For the text-containing cell, return its midpoint in [X, Y] coordinate format. 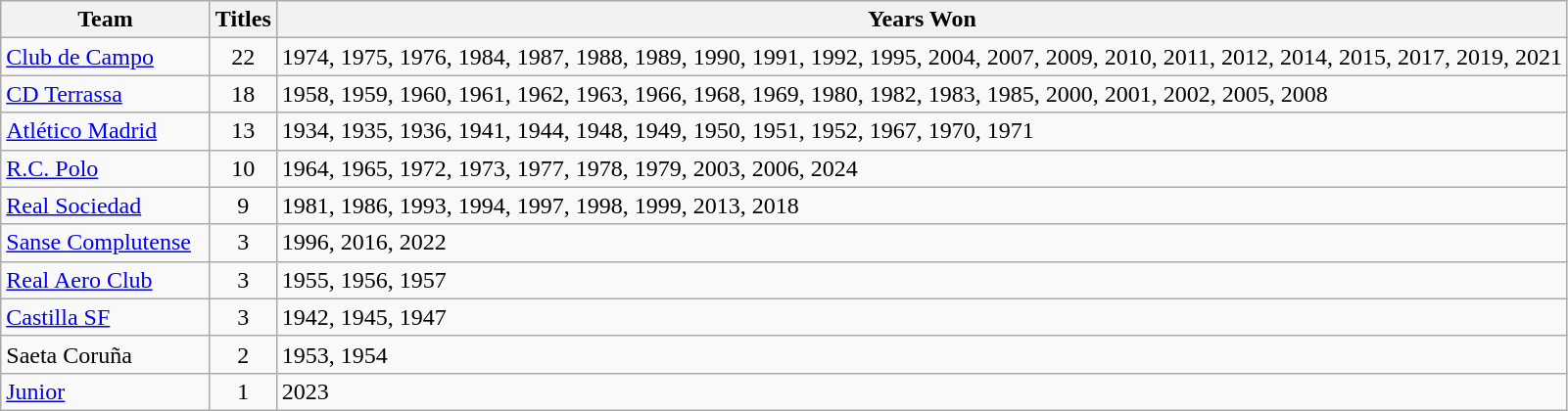
Junior [106, 391]
18 [243, 94]
22 [243, 57]
1974, 1975, 1976, 1984, 1987, 1988, 1989, 1990, 1991, 1992, 1995, 2004, 2007, 2009, 2010, 2011, 2012, 2014, 2015, 2017, 2019, 2021 [922, 57]
9 [243, 205]
Team [106, 20]
Real Sociedad [106, 205]
1981, 1986, 1993, 1994, 1997, 1998, 1999, 2013, 2018 [922, 205]
Club de Campo [106, 57]
Titles [243, 20]
Real Aero Club [106, 280]
1 [243, 391]
10 [243, 168]
Years Won [922, 20]
Saeta Coruña [106, 354]
1934, 1935, 1936, 1941, 1944, 1948, 1949, 1950, 1951, 1952, 1967, 1970, 1971 [922, 131]
Sanse Complutense [106, 243]
CD Terrassa [106, 94]
1955, 1956, 1957 [922, 280]
2 [243, 354]
1964, 1965, 1972, 1973, 1977, 1978, 1979, 2003, 2006, 2024 [922, 168]
13 [243, 131]
Castilla SF [106, 317]
R.C. Polo [106, 168]
1942, 1945, 1947 [922, 317]
2023 [922, 391]
1996, 2016, 2022 [922, 243]
1958, 1959, 1960, 1961, 1962, 1963, 1966, 1968, 1969, 1980, 1982, 1983, 1985, 2000, 2001, 2002, 2005, 2008 [922, 94]
1953, 1954 [922, 354]
Atlético Madrid [106, 131]
